Identify which cell holds the provided text, then report its [X, Y] central coordinate. 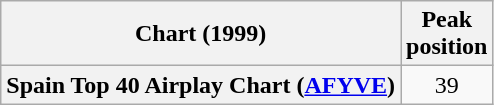
Peakposition [447, 34]
39 [447, 85]
Spain Top 40 Airplay Chart (AFYVE) [201, 85]
Chart (1999) [201, 34]
